Locate the cell with the specified text and output its [X, Y] center coordinate. 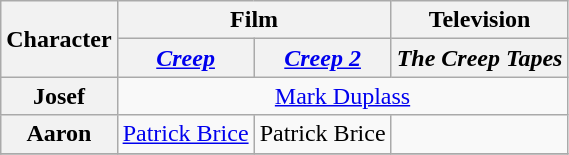
Josef [59, 96]
Mark Duplass [342, 96]
Creep [186, 58]
Creep 2 [322, 58]
Character [59, 39]
Television [480, 20]
Film [254, 20]
Aaron [59, 134]
The Creep Tapes [480, 58]
